From the cell containing the given text, extract its center point as [x, y] coordinate. 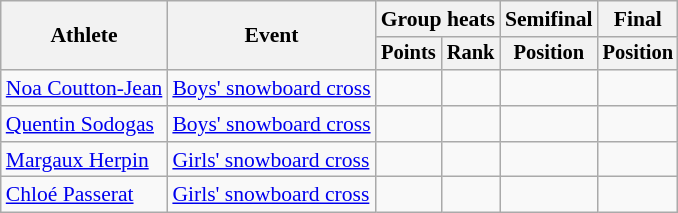
Points [409, 54]
Athlete [84, 36]
Group heats [438, 19]
Margaux Herpin [84, 160]
Semifinal [549, 19]
Rank [470, 54]
Chloé Passerat [84, 195]
Quentin Sodogas [84, 124]
Final [638, 19]
Noa Coutton-Jean [84, 88]
Event [271, 36]
